Determine the [x, y] coordinate at the center of the cell enclosing the given text.  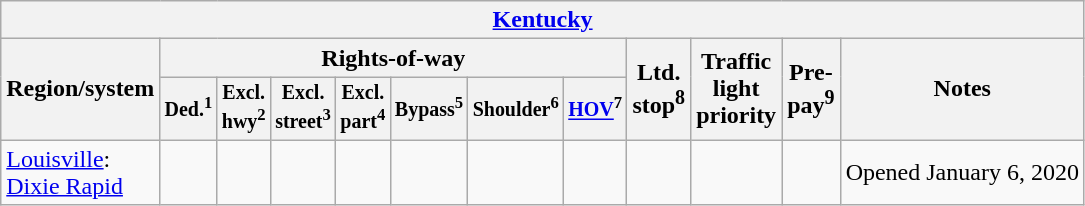
HOV7 [596, 108]
Excl.hwy2 [244, 108]
Pre-pay9 [811, 90]
Notes [962, 90]
Region/system [80, 90]
Louisville:Dixie Rapid [80, 172]
Rights-of-way [394, 58]
Ded.1 [188, 108]
Kentucky [543, 20]
Excl.street3 [302, 108]
Shoulder6 [516, 108]
Excl.part4 [363, 108]
Bypass5 [429, 108]
Ltd.stop8 [659, 90]
Trafficlightpriority [736, 90]
Opened January 6, 2020 [962, 172]
